Identify which cell holds the provided text, then report its [X, Y] central coordinate. 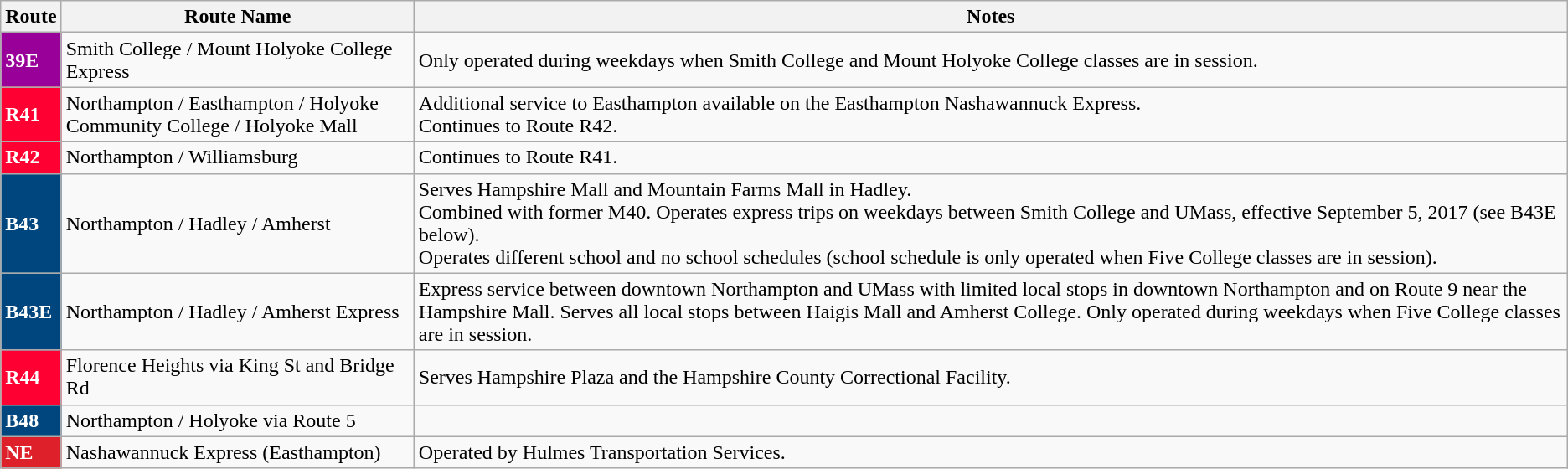
Northampton / Easthampton / Holyoke Community College / Holyoke Mall [238, 114]
Northampton / Williamsburg [238, 157]
Nashawannuck Express (Easthampton) [238, 452]
Only operated during weekdays when Smith College and Mount Holyoke College classes are in session. [990, 60]
NE [31, 452]
R44 [31, 377]
Northampton / Hadley / Amherst [238, 223]
Northampton / Holyoke via Route 5 [238, 420]
B48 [31, 420]
Route Name [238, 17]
Smith College / Mount Holyoke College Express [238, 60]
R41 [31, 114]
39E [31, 60]
Northampton / Hadley / Amherst Express [238, 312]
B43E [31, 312]
Serves Hampshire Plaza and the Hampshire County Correctional Facility. [990, 377]
Notes [990, 17]
B43 [31, 223]
Continues to Route R41. [990, 157]
R42 [31, 157]
Additional service to Easthampton available on the Easthampton Nashawannuck Express.Continues to Route R42. [990, 114]
Florence Heights via King St and Bridge Rd [238, 377]
Route [31, 17]
Operated by Hulmes Transportation Services. [990, 452]
